Locate the cell with the specified text and output its [x, y] center coordinate. 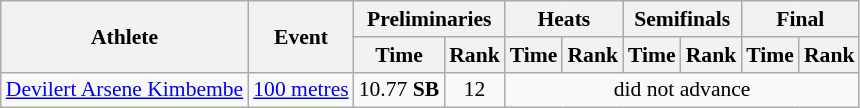
did not advance [682, 90]
Heats [564, 19]
Devilert Arsene Kimbembe [125, 90]
Athlete [125, 36]
10.77 SB [400, 90]
Final [800, 19]
Semifinals [682, 19]
Preliminaries [430, 19]
Event [300, 36]
100 metres [300, 90]
12 [474, 90]
